For the text-containing cell, return its midpoint in [X, Y] coordinate format. 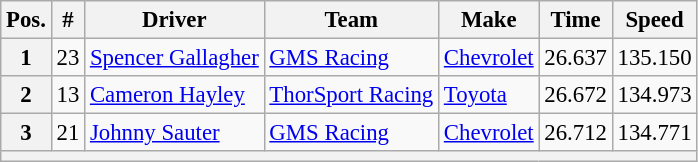
21 [68, 133]
2 [26, 95]
Driver [174, 20]
# [68, 20]
26.712 [576, 133]
Make [489, 20]
134.771 [654, 133]
Johnny Sauter [174, 133]
Cameron Hayley [174, 95]
26.637 [576, 58]
Speed [654, 20]
Team [351, 20]
Toyota [489, 95]
13 [68, 95]
26.672 [576, 95]
23 [68, 58]
135.150 [654, 58]
ThorSport Racing [351, 95]
3 [26, 133]
Time [576, 20]
Pos. [26, 20]
Spencer Gallagher [174, 58]
134.973 [654, 95]
1 [26, 58]
